For the text-containing cell, return its midpoint in (X, Y) coordinate format. 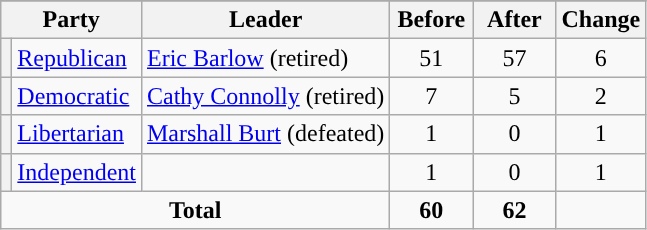
Independent (77, 172)
Total (196, 210)
51 (432, 58)
Libertarian (77, 134)
Marshall Burt (defeated) (265, 134)
Democratic (77, 96)
Change (601, 20)
Party (72, 20)
2 (601, 96)
Republican (77, 58)
Before (432, 20)
6 (601, 58)
57 (514, 58)
5 (514, 96)
Cathy Connolly (retired) (265, 96)
Eric Barlow (retired) (265, 58)
62 (514, 210)
7 (432, 96)
60 (432, 210)
Leader (265, 20)
After (514, 20)
